From the cell containing the given text, extract its center point as (x, y) coordinate. 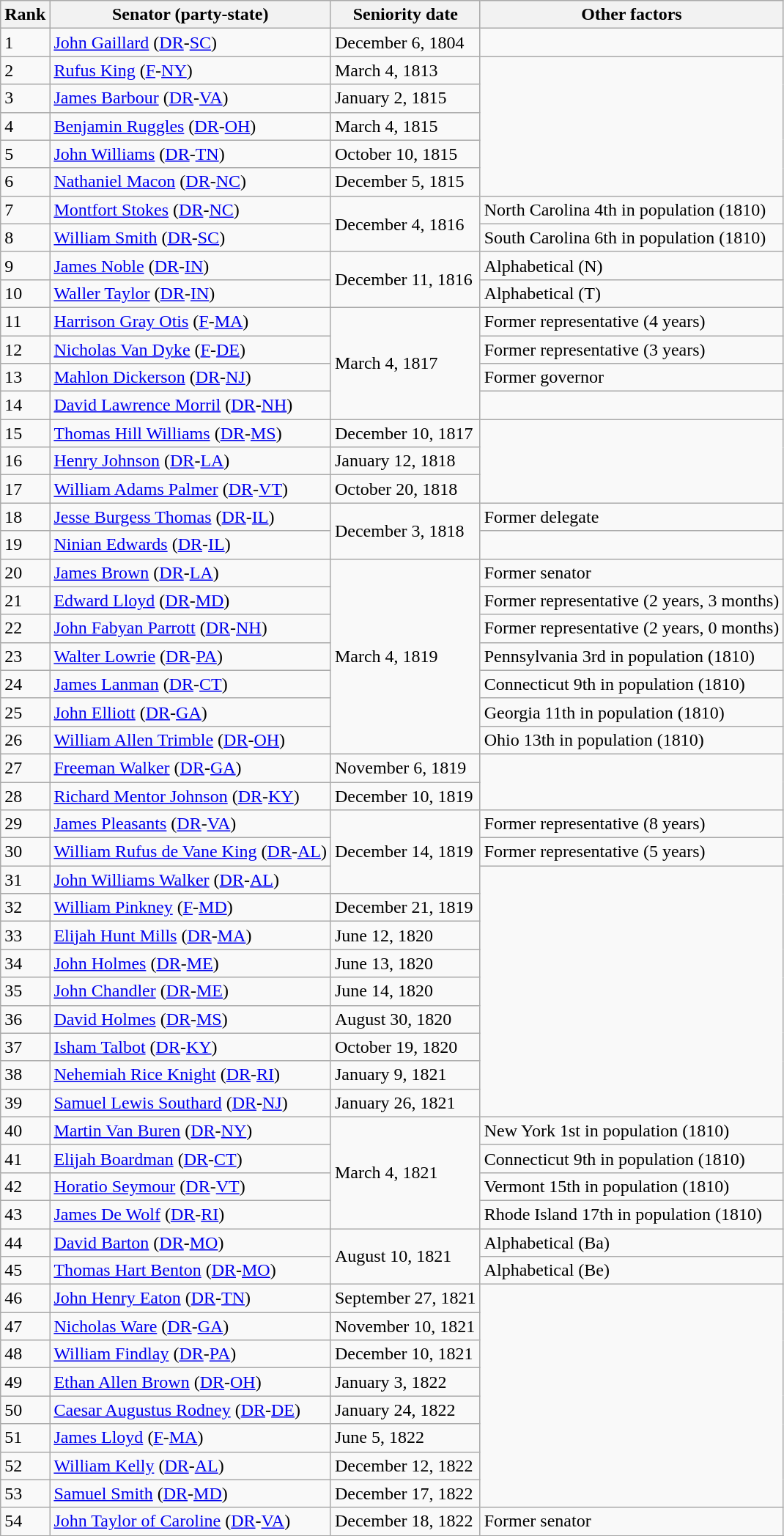
Walter Lowrie (DR-PA) (191, 656)
Seniority date (405, 15)
6 (25, 182)
John Williams (DR-TN) (191, 154)
Former governor (632, 378)
Senator (party-state) (191, 15)
John Elliott (DR-GA) (191, 712)
June 12, 1820 (405, 936)
December 3, 1818 (405, 531)
November 6, 1819 (405, 768)
James Barbour (DR-VA) (191, 98)
June 5, 1822 (405, 1438)
Harrison Gray Otis (F-MA) (191, 321)
March 4, 1817 (405, 363)
Alphabetical (Be) (632, 1271)
William Allen Trimble (DR-OH) (191, 740)
18 (25, 517)
24 (25, 684)
Mahlon Dickerson (DR-NJ) (191, 378)
Caesar Augustus Rodney (DR-DE) (191, 1410)
44 (25, 1243)
John Henry Eaton (DR-TN) (191, 1298)
49 (25, 1382)
Former representative (4 years) (632, 321)
3 (25, 98)
Thomas Hill Williams (DR-MS) (191, 433)
James De Wolf (DR-RI) (191, 1214)
John Gaillard (DR-SC) (191, 43)
Edward Lloyd (DR-MD) (191, 600)
48 (25, 1354)
7 (25, 210)
March 4, 1821 (405, 1172)
Rufus King (F-NY) (191, 70)
January 3, 1822 (405, 1382)
December 14, 1819 (405, 852)
52 (25, 1466)
Nicholas Van Dyke (F-DE) (191, 350)
16 (25, 461)
37 (25, 1047)
Ohio 13th in population (1810) (632, 740)
Former delegate (632, 517)
Alphabetical (T) (632, 293)
January 26, 1821 (405, 1103)
30 (25, 852)
Isham Talbot (DR-KY) (191, 1047)
John Chandler (DR-ME) (191, 991)
47 (25, 1326)
45 (25, 1271)
Ethan Allen Brown (DR-OH) (191, 1382)
New York 1st in population (1810) (632, 1131)
Freeman Walker (DR-GA) (191, 768)
James Lloyd (F-MA) (191, 1438)
Former representative (2 years, 0 months) (632, 628)
James Noble (DR-IN) (191, 265)
Alphabetical (N) (632, 265)
51 (25, 1438)
35 (25, 991)
25 (25, 712)
17 (25, 489)
South Carolina 6th in population (1810) (632, 238)
December 10, 1821 (405, 1354)
William Smith (DR-SC) (191, 238)
John Fabyan Parrott (DR-NH) (191, 628)
46 (25, 1298)
29 (25, 824)
Vermont 15th in population (1810) (632, 1186)
December 10, 1819 (405, 795)
March 4, 1819 (405, 656)
Alphabetical (Ba) (632, 1243)
1 (25, 43)
38 (25, 1075)
William Adams Palmer (DR-VT) (191, 489)
Ninian Edwards (DR-IL) (191, 545)
5 (25, 154)
40 (25, 1131)
Waller Taylor (DR-IN) (191, 293)
36 (25, 1019)
December 21, 1819 (405, 908)
June 14, 1820 (405, 991)
53 (25, 1493)
David Holmes (DR-MS) (191, 1019)
23 (25, 656)
John Williams Walker (DR-AL) (191, 880)
20 (25, 573)
Former representative (2 years, 3 months) (632, 600)
Nehemiah Rice Knight (DR-RI) (191, 1075)
31 (25, 880)
William Rufus de Vane King (DR-AL) (191, 852)
11 (25, 321)
10 (25, 293)
December 18, 1822 (405, 1521)
33 (25, 936)
December 12, 1822 (405, 1466)
August 10, 1821 (405, 1257)
Elijah Boardman (DR-CT) (191, 1158)
Henry Johnson (DR-LA) (191, 461)
13 (25, 378)
James Lanman (DR-CT) (191, 684)
March 4, 1813 (405, 70)
19 (25, 545)
Pennsylvania 3rd in population (1810) (632, 656)
Other factors (632, 15)
Thomas Hart Benton (DR-MO) (191, 1271)
54 (25, 1521)
December 17, 1822 (405, 1493)
Former representative (3 years) (632, 350)
June 13, 1820 (405, 963)
August 30, 1820 (405, 1019)
James Brown (DR-LA) (191, 573)
Georgia 11th in population (1810) (632, 712)
December 10, 1817 (405, 433)
David Lawrence Morril (DR-NH) (191, 405)
Jesse Burgess Thomas (DR-IL) (191, 517)
Montfort Stokes (DR-NC) (191, 210)
21 (25, 600)
9 (25, 265)
William Pinkney (F-MD) (191, 908)
Nicholas Ware (DR-GA) (191, 1326)
8 (25, 238)
October 19, 1820 (405, 1047)
William Kelly (DR-AL) (191, 1466)
Horatio Seymour (DR-VT) (191, 1186)
14 (25, 405)
39 (25, 1103)
September 27, 1821 (405, 1298)
43 (25, 1214)
December 6, 1804 (405, 43)
William Findlay (DR-PA) (191, 1354)
December 4, 1816 (405, 224)
26 (25, 740)
22 (25, 628)
Former representative (8 years) (632, 824)
January 24, 1822 (405, 1410)
Rank (25, 15)
32 (25, 908)
North Carolina 4th in population (1810) (632, 210)
4 (25, 126)
Former representative (5 years) (632, 852)
January 2, 1815 (405, 98)
December 5, 1815 (405, 182)
October 10, 1815 (405, 154)
Benjamin Ruggles (DR-OH) (191, 126)
January 9, 1821 (405, 1075)
March 4, 1815 (405, 126)
James Pleasants (DR-VA) (191, 824)
Nathaniel Macon (DR-NC) (191, 182)
Rhode Island 17th in population (1810) (632, 1214)
December 11, 1816 (405, 279)
34 (25, 963)
John Taylor of Caroline (DR-VA) (191, 1521)
October 20, 1818 (405, 489)
2 (25, 70)
27 (25, 768)
Samuel Smith (DR-MD) (191, 1493)
John Holmes (DR-ME) (191, 963)
David Barton (DR-MO) (191, 1243)
Samuel Lewis Southard (DR-NJ) (191, 1103)
November 10, 1821 (405, 1326)
42 (25, 1186)
Richard Mentor Johnson (DR-KY) (191, 795)
Elijah Hunt Mills (DR-MA) (191, 936)
12 (25, 350)
28 (25, 795)
41 (25, 1158)
15 (25, 433)
Martin Van Buren (DR-NY) (191, 1131)
50 (25, 1410)
January 12, 1818 (405, 461)
